Return [x, y] of the center of cell containing provided text 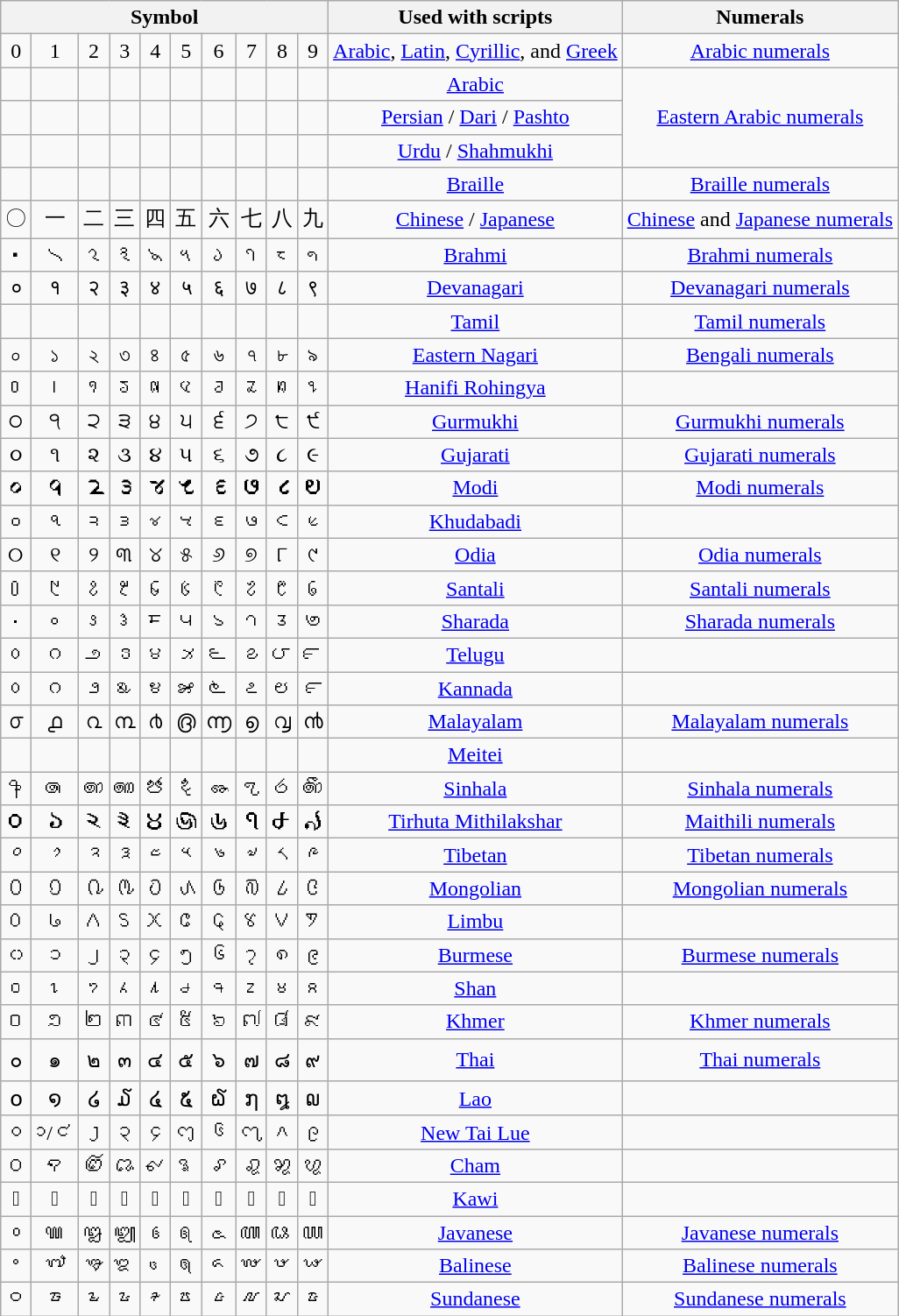
八 [282, 219]
Sharada numerals [760, 621]
𑙐 [16, 488]
三 [124, 219]
෨ [95, 789]
᥇ [55, 922]
૧ [55, 455]
৭ [251, 355]
໔ [156, 1099]
႙ [312, 988]
៦ [219, 1022]
᠔ [156, 888]
৫ [186, 355]
೨ [95, 688]
༦ [219, 855]
᠒ [95, 888]
Sharada [476, 621]
೦ [16, 688]
૦ [16, 455]
Meitei [476, 755]
೫ [186, 688]
Bengali numerals [760, 355]
᠖ [219, 888]
Balinese [476, 1266]
𑁯 [312, 255]
० [16, 288]
3 [124, 51]
Khmer numerals [760, 1022]
Malayalam [476, 722]
꩑ [55, 1165]
൦ [16, 722]
𑽙 [312, 1199]
੬ [219, 421]
૭ [251, 455]
൪ [156, 722]
꩙ [312, 1165]
𑽑 [55, 1199]
Braille [476, 184]
𑽗 [251, 1199]
႒ [95, 988]
Arabic, Latin, Cyrillic, and Greek [476, 51]
一 [55, 219]
᱔ [156, 588]
𑇕 [186, 621]
᧐ [16, 1132]
৯ [312, 355]
᮶ [219, 1299]
᧒ [95, 1132]
4 [156, 51]
᭗ [251, 1266]
𑙕 [186, 488]
᠕ [186, 888]
𑋰 [16, 521]
᥉ [124, 922]
꧘ [282, 1233]
᥍ [251, 922]
7 [251, 51]
꩔ [156, 1165]
૨ [95, 455]
𐴳 [124, 388]
᮰ [16, 1299]
႐ [16, 988]
Burmese [476, 955]
୧ [55, 555]
Sundanese numerals [760, 1299]
੯ [312, 421]
1 [55, 51]
๘ [282, 1060]
໑ [55, 1099]
២ [95, 1022]
၂ [95, 955]
𑙖 [219, 488]
Balinese numerals [760, 1266]
౮ [282, 654]
૩ [124, 455]
᱓ [124, 588]
႔ [156, 988]
౧ [55, 654]
႘ [282, 988]
᠘ [282, 888]
Braille numerals [760, 184]
᱒ [95, 588]
០ [16, 1022]
᮳ [124, 1299]
𑙓 [124, 488]
九 [312, 219]
੭ [251, 421]
᧗ [251, 1132]
෬ [219, 789]
᧕ [186, 1132]
၆ [219, 955]
𑓒 [95, 822]
๓ [124, 1060]
৩ [124, 355]
᥈ [95, 922]
᭘ [282, 1266]
᠑ [55, 888]
၅ [186, 955]
៥ [186, 1022]
𑓗 [251, 822]
𑽔 [156, 1199]
෧ [55, 789]
๗ [251, 1060]
Hanifi Rohingya [476, 388]
១ [55, 1022]
𑋱 [55, 521]
႑ [55, 988]
꧔ [156, 1233]
𑋲 [95, 521]
൬ [219, 722]
Modi [476, 488]
0 [16, 51]
᠗ [251, 888]
𑇒 [95, 621]
𑽒 [95, 1199]
𑁭 [251, 255]
႗ [251, 988]
᱘ [282, 588]
᠙ [312, 888]
6 [219, 51]
໕ [186, 1099]
০ [16, 355]
𑓖 [219, 822]
৬ [219, 355]
୭ [251, 555]
๖ [219, 1060]
𐴶 [219, 388]
൩ [124, 722]
𑇙 [312, 621]
๔ [156, 1060]
𑁫 [186, 255]
༡ [55, 855]
૫ [186, 455]
Sinhala [476, 789]
᧓ [124, 1132]
৪ [156, 355]
෦ [16, 789]
꩒ [95, 1165]
८ [282, 288]
二 [95, 219]
൫ [186, 722]
७ [251, 288]
New Tai Lue [476, 1132]
Modi numerals [760, 488]
၃ [124, 955]
Tirhuta Mithilakshar [476, 822]
༤ [156, 855]
꧙ [312, 1233]
๐ [16, 1060]
Gurmukhi [476, 421]
Brahmi numerals [760, 255]
๙ [312, 1060]
੫ [186, 421]
𑙙 [312, 488]
᱗ [251, 588]
᥌ [219, 922]
૮ [282, 455]
᮵ [186, 1299]
᠓ [124, 888]
Persian / Dari / Pashto [476, 117]
𑽐 [16, 1199]
১ [55, 355]
໓ [124, 1099]
५ [186, 288]
᧘ [282, 1132]
੪ [156, 421]
Lao [476, 1099]
᭒ [95, 1266]
៣ [124, 1022]
𐴸 [282, 388]
᱖ [219, 588]
Malayalam numerals [760, 722]
Brahmi [476, 255]
𑋸 [282, 521]
𑁨 [95, 255]
Symbol [165, 18]
Javanese [476, 1233]
౯ [312, 654]
᭐ [16, 1266]
꧗ [251, 1233]
၈ [282, 955]
Telugu [476, 654]
୫ [186, 555]
๒ [95, 1060]
෭ [251, 789]
౩ [124, 654]
౬ [219, 654]
𑁦 [16, 255]
꧖ [219, 1233]
୮ [282, 555]
୯ [312, 555]
৮ [282, 355]
Tibetan numerals [760, 855]
𑓕 [186, 822]
᱐ [16, 588]
꩓ [124, 1165]
᭕ [186, 1266]
၉ [312, 955]
Shan [476, 988]
〇 [16, 219]
𑋶 [219, 521]
꩗ [251, 1165]
᭓ [124, 1266]
᱙ [312, 588]
໗ [251, 1099]
൭ [251, 722]
༨ [282, 855]
᱕ [186, 588]
๑ [55, 1060]
𑙗 [251, 488]
𑇘 [282, 621]
၀ [16, 955]
𑋷 [251, 521]
៩ [312, 1022]
Chinese and Japanese numerals [760, 219]
໒ [95, 1099]
೪ [156, 688]
𑙘 [282, 488]
੨ [95, 421]
𑽘 [282, 1199]
᥆ [16, 922]
五 [186, 219]
Kawi [476, 1199]
𑓔 [156, 822]
Santali numerals [760, 588]
༧ [251, 855]
𐴴 [156, 388]
෩ [124, 789]
𐴲 [95, 388]
੮ [282, 421]
𐴰 [16, 388]
六 [219, 219]
໖ [219, 1099]
๕ [186, 1060]
༢ [95, 855]
𑓑 [55, 822]
𑙒 [95, 488]
Tamil [476, 322]
Numerals [760, 18]
૬ [219, 455]
Thai numerals [760, 1060]
౦ [16, 654]
𑇐 [16, 621]
5 [186, 51]
၇ [251, 955]
𐴵 [186, 388]
꩘ [282, 1165]
໐ [16, 1099]
೧ [55, 688]
൯ [312, 722]
१ [55, 288]
𑽕 [186, 1199]
𑋳 [124, 521]
𑁪 [156, 255]
૪ [156, 455]
᭖ [219, 1266]
𑓙 [312, 822]
Tibetan [476, 855]
൮ [282, 722]
၁ [55, 955]
𑁧 [55, 255]
᧔ [156, 1132]
४ [156, 288]
໘ [282, 1099]
𑓐 [16, 822]
꩐ [16, 1165]
Eastern Arabic numerals [760, 117]
෯ [312, 789]
𑓘 [282, 822]
𑇗 [251, 621]
२ [95, 288]
Gujarati numerals [760, 455]
୨ [95, 555]
Sundanese [476, 1299]
෮ [282, 789]
໙ [312, 1099]
𑽓 [124, 1199]
᮱ [55, 1299]
൨ [95, 722]
꧑ [55, 1233]
꧐ [16, 1233]
Chinese / Japanese [476, 219]
᥋ [186, 922]
꧓ [124, 1233]
੧ [55, 421]
៧ [251, 1022]
౪ [156, 654]
𑓓 [124, 822]
६ [219, 288]
᮲ [95, 1299]
Mongolian numerals [760, 888]
៨ [282, 1022]
꩖ [219, 1165]
𑁮 [282, 255]
𑇔 [156, 621]
᮴ [156, 1299]
8 [282, 51]
༠ [16, 855]
꩕ [186, 1165]
૯ [312, 455]
೩ [124, 688]
七 [251, 219]
2 [95, 51]
Thai [476, 1060]
෫ [186, 789]
২ [95, 355]
੦ [16, 421]
꧕ [186, 1233]
༣ [124, 855]
႓ [124, 988]
Burmese numerals [760, 955]
႖ [219, 988]
Tamil numerals [760, 322]
𑋴 [156, 521]
Devanagari [476, 288]
९ [312, 288]
୦ [16, 555]
Maithili numerals [760, 822]
Khudabadi [476, 521]
៤ [156, 1022]
୪ [156, 555]
꧒ [95, 1233]
Kannada [476, 688]
᭙ [312, 1266]
Arabic numerals [760, 51]
᧙ [312, 1132]
Eastern Nagari [476, 355]
四 [156, 219]
𑋹 [312, 521]
᥊ [156, 922]
୩ [124, 555]
Urdu / Shahmukhi [476, 151]
୬ [219, 555]
Gujarati [476, 455]
೯ [312, 688]
𑇑 [55, 621]
᠐ [16, 888]
𑙔 [156, 488]
Khmer [476, 1022]
Limbu [476, 922]
᮷ [251, 1299]
𑋵 [186, 521]
᭔ [156, 1266]
೬ [219, 688]
᱑ [55, 588]
੩ [124, 421]
൧ [55, 722]
᮹ [312, 1299]
३ [124, 288]
𑁩 [124, 255]
𑇓 [124, 621]
Javanese numerals [760, 1233]
೮ [282, 688]
Devanagari numerals [760, 288]
႕ [186, 988]
Odia numerals [760, 555]
Mongolian [476, 888]
᮸ [282, 1299]
𑇖 [219, 621]
၄ [156, 955]
𐴹 [312, 388]
𑙑 [55, 488]
౨ [95, 654]
౫ [186, 654]
༩ [312, 855]
᥎ [282, 922]
Cham [476, 1165]
᥏ [312, 922]
෪ [156, 789]
𑁬 [219, 255]
𑽖 [219, 1199]
᧑/᧚ [55, 1132]
Sinhala numerals [760, 789]
᭑ [55, 1266]
೭ [251, 688]
Arabic [476, 84]
Odia [476, 555]
౭ [251, 654]
᧖ [219, 1132]
𐴱 [55, 388]
༥ [186, 855]
Santali [476, 588]
Used with scripts [476, 18]
Gurmukhi numerals [760, 421]
9 [312, 51]
𐴷 [251, 388]
